Detect which cell encompasses the target text, then output its (x, y) center coordinate. 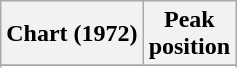
Chart (1972) (72, 34)
Peakposition (189, 34)
